For the text-containing cell, return its midpoint in (X, Y) coordinate format. 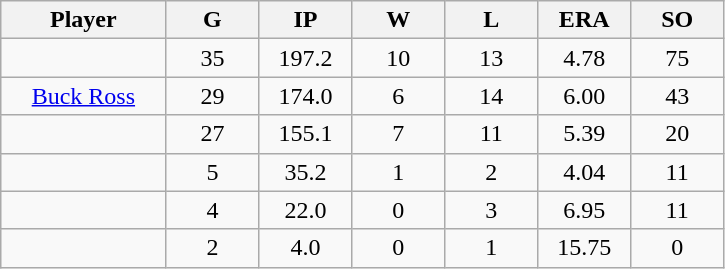
3 (492, 210)
7 (398, 134)
SO (678, 20)
35 (212, 58)
174.0 (306, 96)
75 (678, 58)
4.04 (584, 172)
13 (492, 58)
ERA (584, 20)
4 (212, 210)
43 (678, 96)
Buck Ross (84, 96)
4.78 (584, 58)
15.75 (584, 248)
IP (306, 20)
6.95 (584, 210)
35.2 (306, 172)
L (492, 20)
22.0 (306, 210)
4.0 (306, 248)
W (398, 20)
14 (492, 96)
197.2 (306, 58)
Player (84, 20)
5 (212, 172)
20 (678, 134)
6.00 (584, 96)
10 (398, 58)
29 (212, 96)
6 (398, 96)
5.39 (584, 134)
27 (212, 134)
G (212, 20)
155.1 (306, 134)
